Locate the cell with the specified text and output its [x, y] center coordinate. 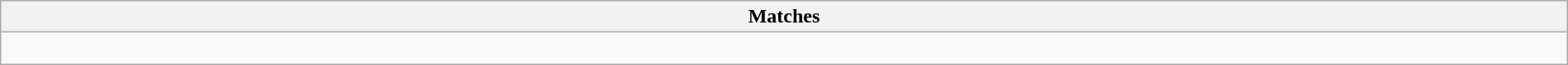
Matches [784, 17]
